Extract the [x, y] coordinate from the center of the cell holding the provided text.  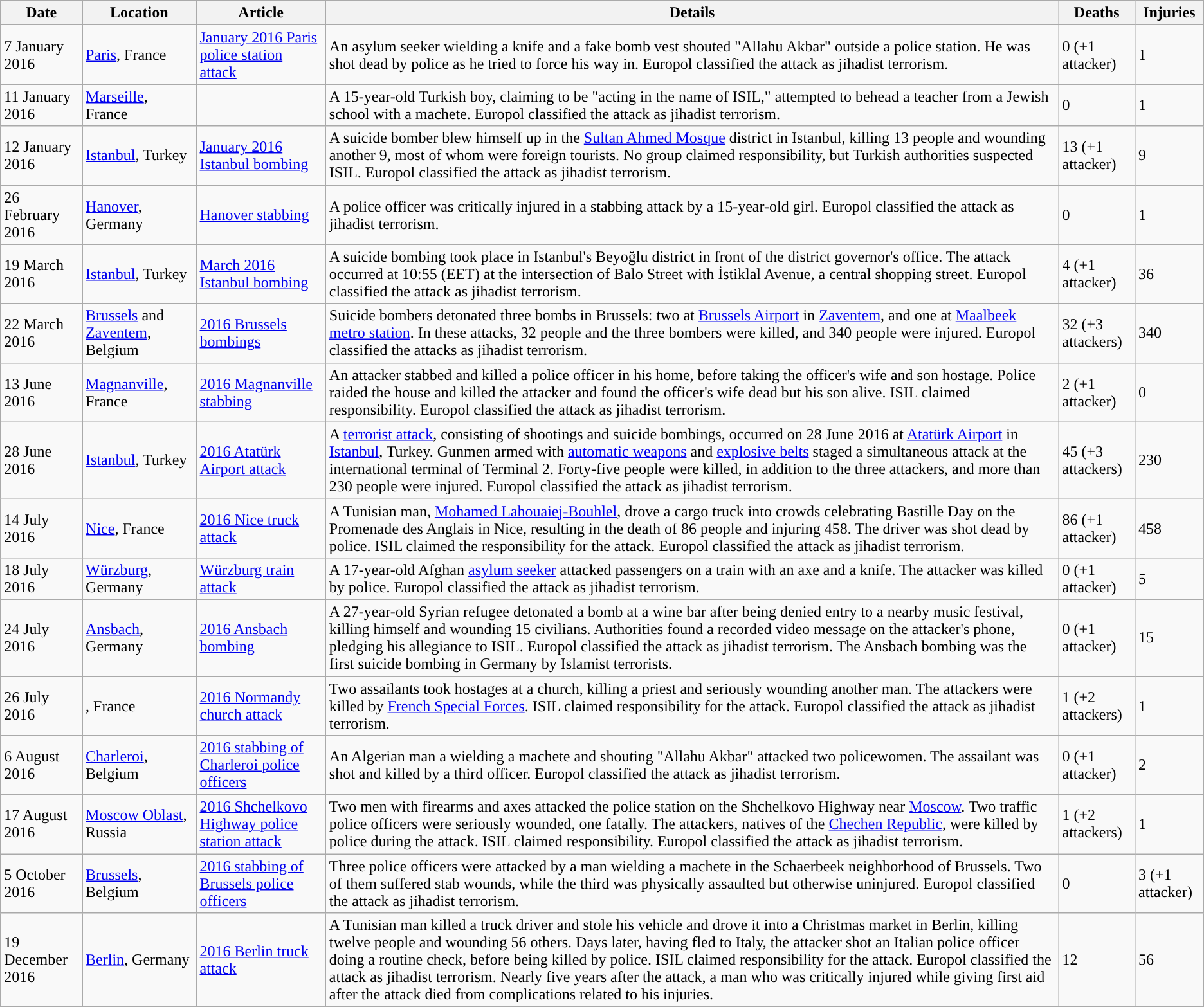
26 July 2016 [41, 706]
3 (+1 attacker) [1169, 884]
6 August 2016 [41, 765]
Charleroi, Belgium [139, 765]
Würzburg, Germany [139, 579]
11 January 2016 [41, 105]
2016 stabbing of Charleroi police officers [261, 765]
7 January 2016 [41, 55]
Date [41, 13]
Deaths [1097, 13]
A police officer was critically injured in a stabbing attack by a 15-year-old girl. Europol classified the attack as jihadist terrorism. [692, 215]
January 2016 Paris police station attack [261, 55]
March 2016 Istanbul bombing [261, 274]
, France [139, 706]
86 (+1 attacker) [1097, 528]
4 (+1 attacker) [1097, 274]
Injuries [1169, 13]
Moscow Oblast, Russia [139, 824]
2016 Nice truck attack [261, 528]
January 2016 Istanbul bombing [261, 156]
Magnanville, France [139, 392]
Paris, France [139, 55]
24 July 2016 [41, 638]
17 August 2016 [41, 824]
340 [1169, 333]
Brussels, Belgium [139, 884]
56 [1169, 960]
2016 Berlin truck attack [261, 960]
2016 stabbing of Brussels police officers [261, 884]
2016 Atatürk Airport attack [261, 460]
2 [1169, 765]
2016 Shchelkovo Highway police station attack [261, 824]
Berlin, Germany [139, 960]
Details [692, 13]
2016 Ansbach bombing [261, 638]
5 October 2016 [41, 884]
Nice, France [139, 528]
Marseille, France [139, 105]
Article [261, 13]
26 February 2016 [41, 215]
5 [1169, 579]
15 [1169, 638]
Brussels and Zaventem, Belgium [139, 333]
19 March 2016 [41, 274]
14 July 2016 [41, 528]
458 [1169, 528]
2016 Normandy church attack [261, 706]
2016 Brussels bombings [261, 333]
230 [1169, 460]
12 January 2016 [41, 156]
12 [1097, 960]
22 March 2016 [41, 333]
28 June 2016 [41, 460]
Würzburg train attack [261, 579]
36 [1169, 274]
2016 Magnanville stabbing [261, 392]
2 (+1 attacker) [1097, 392]
32 (+3 attackers) [1097, 333]
Ansbach, Germany [139, 638]
45 (+3 attackers) [1097, 460]
Hanover, Germany [139, 215]
19 December 2016 [41, 960]
Location [139, 13]
Hanover stabbing [261, 215]
18 July 2016 [41, 579]
13 (+1 attacker) [1097, 156]
9 [1169, 156]
13 June 2016 [41, 392]
